Identify which cell holds the provided text, then report its [x, y] central coordinate. 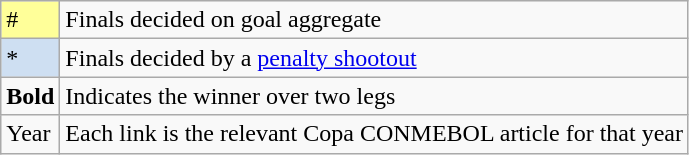
# [30, 20]
Each link is the relevant Copa CONMEBOL article for that year [374, 134]
Bold [30, 96]
Finals decided by a penalty shootout [374, 58]
* [30, 58]
Indicates the winner over two legs [374, 96]
Finals decided on goal aggregate [374, 20]
Year [30, 134]
